Capture the cell that displays the provided text and extract its (X, Y) central coordinate. 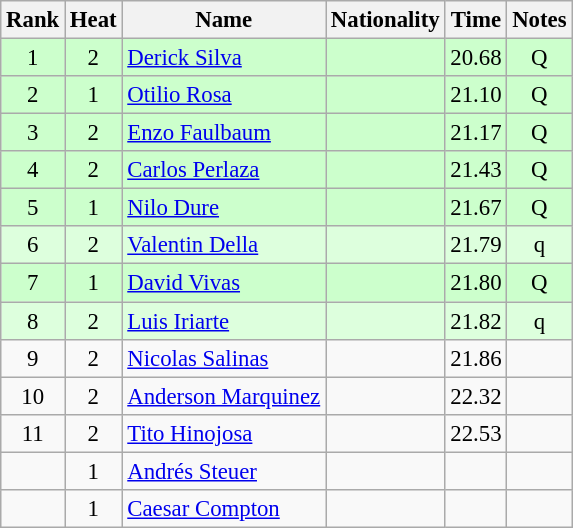
21.86 (476, 358)
Otilio Rosa (224, 95)
Andrés Steuer (224, 471)
Anderson Marquinez (224, 396)
8 (33, 321)
21.43 (476, 170)
11 (33, 433)
21.17 (476, 133)
10 (33, 396)
Nicolas Salinas (224, 358)
3 (33, 133)
Valentin Della (224, 245)
Nilo Dure (224, 208)
Notes (540, 20)
21.10 (476, 95)
Rank (33, 20)
Enzo Faulbaum (224, 133)
Caesar Compton (224, 509)
David Vivas (224, 283)
Heat (94, 20)
21.80 (476, 283)
21.67 (476, 208)
Nationality (386, 20)
9 (33, 358)
21.82 (476, 321)
22.32 (476, 396)
Luis Iriarte (224, 321)
Tito Hinojosa (224, 433)
Time (476, 20)
20.68 (476, 58)
7 (33, 283)
21.79 (476, 245)
5 (33, 208)
Name (224, 20)
6 (33, 245)
22.53 (476, 433)
Carlos Perlaza (224, 170)
Derick Silva (224, 58)
4 (33, 170)
